Return [X, Y] of the center of cell containing provided text 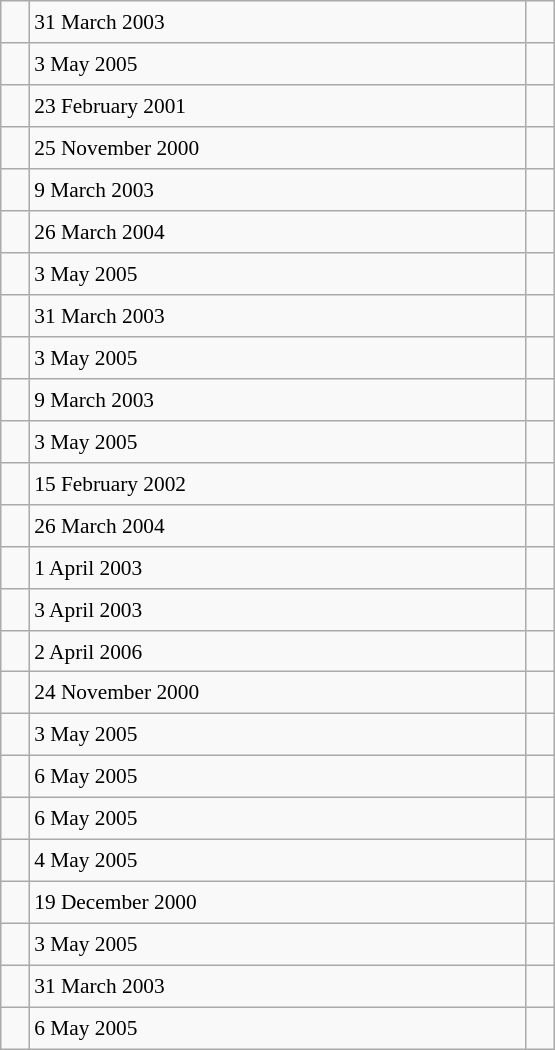
3 April 2003 [278, 609]
1 April 2003 [278, 567]
25 November 2000 [278, 148]
4 May 2005 [278, 861]
19 December 2000 [278, 903]
23 February 2001 [278, 106]
2 April 2006 [278, 651]
24 November 2000 [278, 693]
15 February 2002 [278, 483]
